Identify which cell holds the provided text, then report its (X, Y) central coordinate. 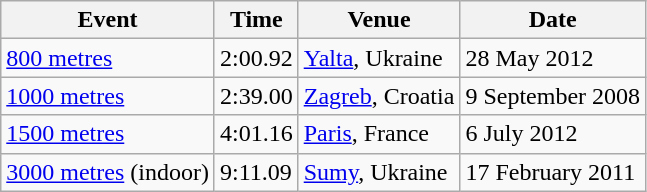
6 July 2012 (553, 134)
3000 metres (indoor) (108, 172)
4:01.16 (256, 134)
2:39.00 (256, 96)
Time (256, 20)
Yalta, Ukraine (379, 58)
Date (553, 20)
9:11.09 (256, 172)
800 metres (108, 58)
2:00.92 (256, 58)
17 February 2011 (553, 172)
28 May 2012 (553, 58)
1000 metres (108, 96)
Sumy, Ukraine (379, 172)
Zagreb, Croatia (379, 96)
1500 metres (108, 134)
Paris, France (379, 134)
Event (108, 20)
Venue (379, 20)
9 September 2008 (553, 96)
